From the cell containing the given text, extract its center point as (X, Y) coordinate. 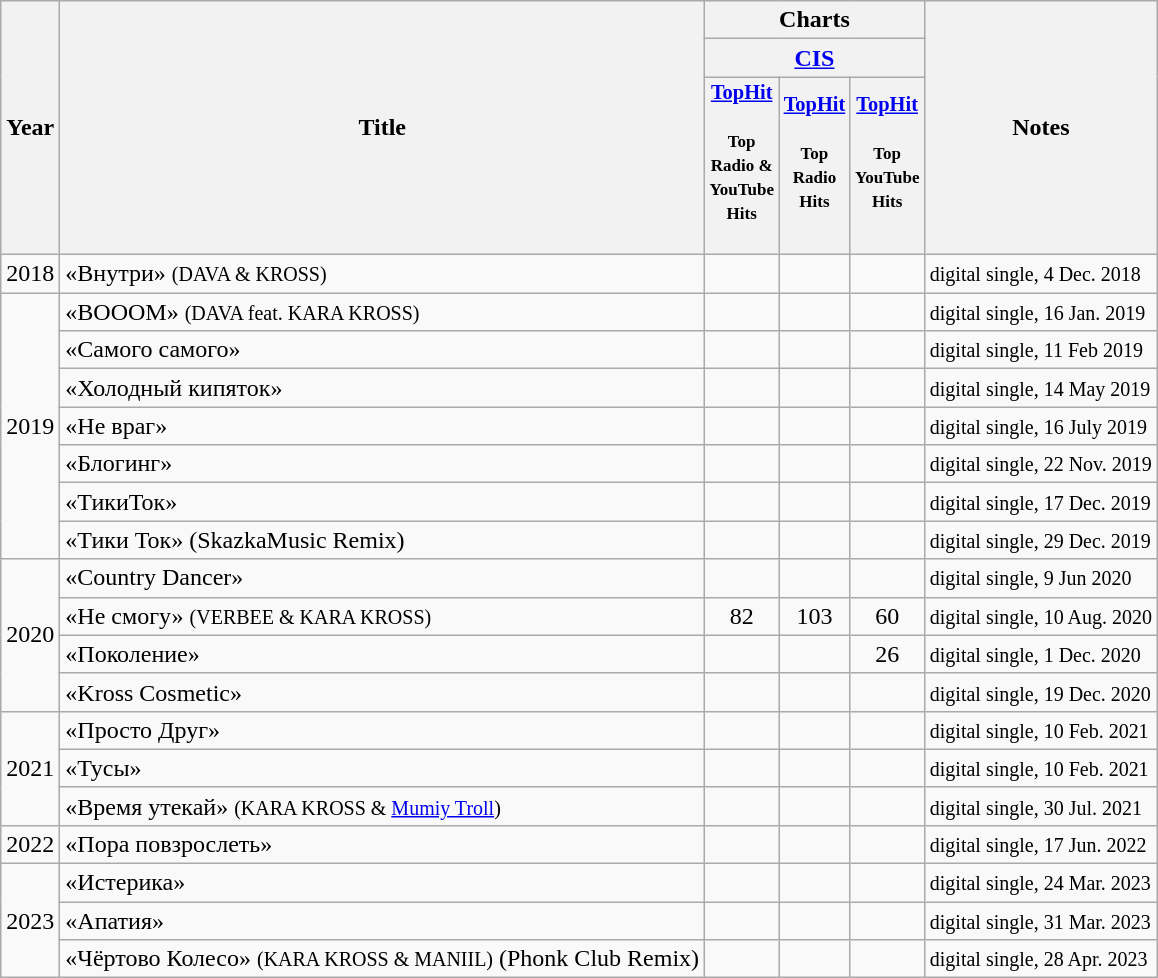
digital single, 14 May 2019 (1040, 388)
TopHitTop YouTube Hits (887, 166)
digital single, 28 Apr. 2023 (1040, 959)
digital single, 9 Jun 2020 (1040, 578)
2019 (30, 426)
digital single, 19 Dec. 2020 (1040, 692)
digital single, 10 Aug. 2020 (1040, 616)
«Тики Ток» (SkazkaMusic Remix) (382, 540)
103 (814, 616)
«Kross Cosmetic» (382, 692)
«Внутри» (DAVA & KROSS) (382, 274)
«Поколение» (382, 654)
«Холодный кипяток» (382, 388)
Title (382, 128)
«Пора повзрослеть» (382, 844)
2020 (30, 635)
Charts (815, 20)
26 (887, 654)
Notes (1040, 128)
«Просто Друг» (382, 730)
digital single, 22 Nov. 2019 (1040, 464)
2018 (30, 274)
«BOOOM» (DAVA feat. KARA KROSS) (382, 312)
60 (887, 616)
«Время утекай» (KARA KROSS & Mumiy Troll) (382, 806)
digital single, 30 Jul. 2021 (1040, 806)
«Чёртово Колесо» (KARA KROSS & MANIIL) (Phonk Club Remix) (382, 959)
2021 (30, 768)
digital single, 24 Mar. 2023 (1040, 883)
Year (30, 128)
digital single, 4 Dec. 2018 (1040, 274)
TopHitTop Radio & YouTube Hits (742, 166)
digital single, 17 Dec. 2019 (1040, 502)
«Истерика» (382, 883)
digital single, 31 Mar. 2023 (1040, 921)
TopHitTop Radio Hits (814, 166)
«Не смогу» (VERBEE & KARA KROSS) (382, 616)
2022 (30, 844)
digital single, 16 July 2019 (1040, 426)
«Апатия» (382, 921)
«Тусы» (382, 768)
«Блогинг» (382, 464)
digital single, 17 Jun. 2022 (1040, 844)
«Самого самого» (382, 350)
digital single, 29 Dec. 2019 (1040, 540)
CIS (815, 58)
«Не враг» (382, 426)
digital single, 16 Jan. 2019 (1040, 312)
digital single, 1 Dec. 2020 (1040, 654)
2023 (30, 921)
«ТикиТок» (382, 502)
digital single, 11 Feb 2019 (1040, 350)
«Country Dancer» (382, 578)
82 (742, 616)
